Provide the [x, y] coordinate of the cell's center where the given text is located.  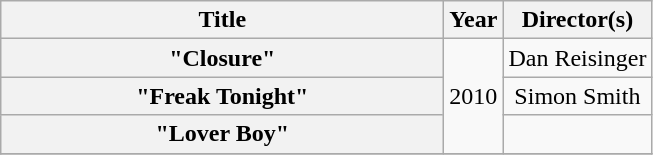
Director(s) [578, 20]
"Lover Boy" [222, 134]
2010 [474, 96]
"Freak Tonight" [222, 96]
Title [222, 20]
Dan Reisinger [578, 58]
Year [474, 20]
"Closure" [222, 58]
Simon Smith [578, 96]
